Capture the cell that displays the provided text and extract its [X, Y] central coordinate. 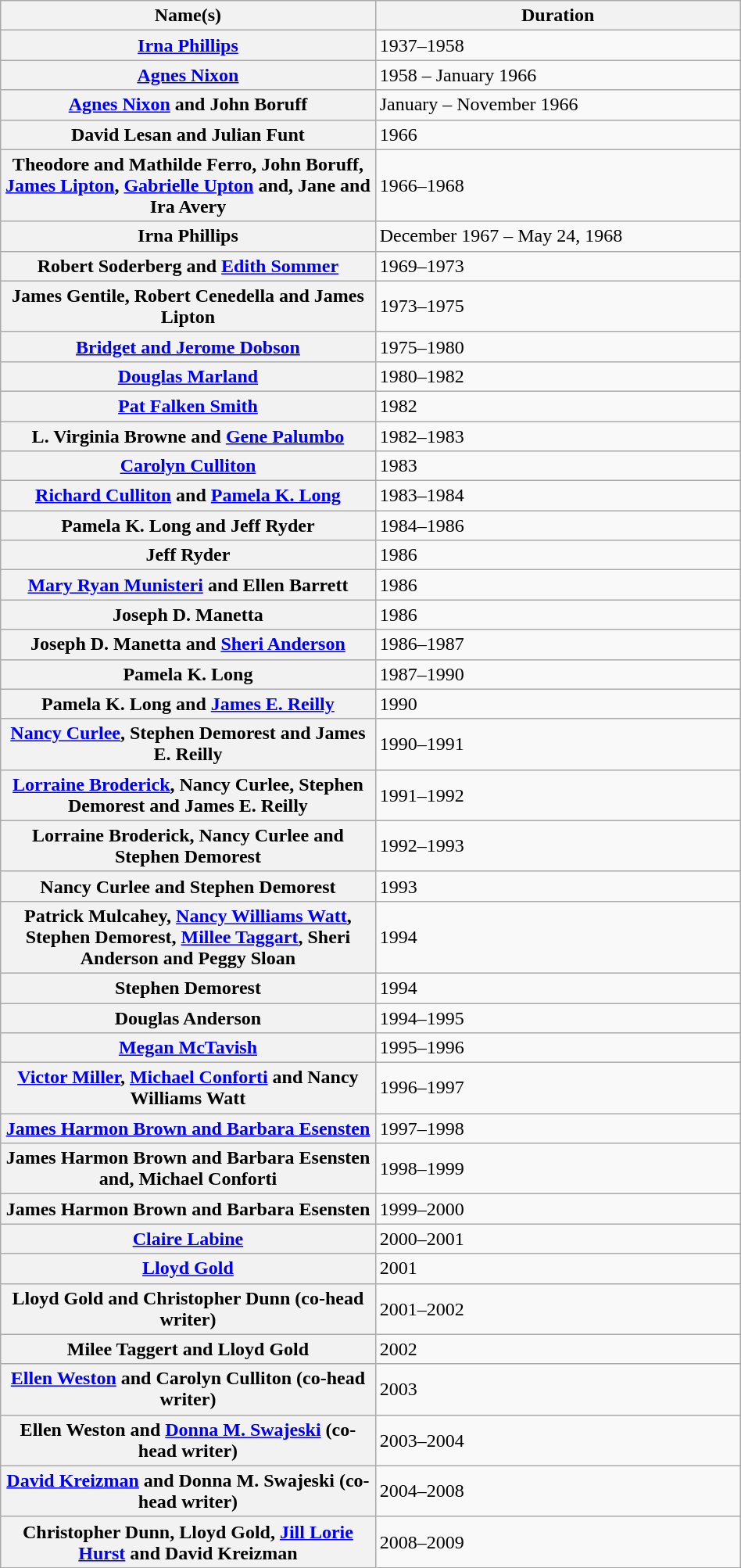
1994–1995 [558, 1017]
Agnes Nixon and John Boruff [188, 105]
2003 [558, 1389]
Robert Soderberg and Edith Sommer [188, 266]
1969–1973 [558, 266]
1992–1993 [558, 846]
1987–1990 [558, 674]
Nancy Curlee, Stephen Demorest and James E. Reilly [188, 745]
1997–1998 [558, 1128]
Victor Miller, Michael Conforti and Nancy Williams Watt [188, 1089]
1999–2000 [558, 1209]
David Kreizman and Donna M. Swajeski (co-head writer) [188, 1491]
1966–1968 [558, 185]
1980–1982 [558, 376]
Pamela K. Long and James E. Reilly [188, 704]
2003–2004 [558, 1441]
1990–1991 [558, 745]
Milee Taggert and Lloyd Gold [188, 1349]
James Gentile, Robert Cenedella and James Lipton [188, 307]
January – November 1966 [558, 105]
1958 – January 1966 [558, 75]
Duration [558, 16]
James Harmon Brown and Barbara Esensten and, Michael Conforti [188, 1168]
Mary Ryan Munisteri and Ellen Barrett [188, 585]
Joseph D. Manetta and Sheri Anderson [188, 644]
Stephen Demorest [188, 988]
2001–2002 [558, 1309]
Theodore and Mathilde Ferro, John Boruff, James Lipton, Gabrielle Upton and, Jane and Ira Avery [188, 185]
1937–1958 [558, 45]
Lloyd Gold and Christopher Dunn (co-head writer) [188, 1309]
Claire Labine [188, 1239]
1996–1997 [558, 1089]
Lorraine Broderick, Nancy Curlee, Stephen Demorest and James E. Reilly [188, 795]
Joseph D. Manetta [188, 615]
Ellen Weston and Donna M. Swajeski (co-head writer) [188, 1441]
Bridget and Jerome Dobson [188, 346]
Pamela K. Long and Jeff Ryder [188, 526]
Megan McTavish [188, 1048]
1993 [558, 886]
Richard Culliton and Pamela K. Long [188, 496]
2008–2009 [558, 1542]
2001 [558, 1268]
Pamela K. Long [188, 674]
Douglas Anderson [188, 1017]
Nancy Curlee and Stephen Demorest [188, 886]
1966 [558, 135]
2000–2001 [558, 1239]
L. Virginia Browne and Gene Palumbo [188, 436]
Douglas Marland [188, 376]
Pat Falken Smith [188, 406]
Christopher Dunn, Lloyd Gold, Jill Lorie Hurst and David Kreizman [188, 1542]
Ellen Weston and Carolyn Culliton (co-head writer) [188, 1389]
Jeff Ryder [188, 555]
Carolyn Culliton [188, 466]
1991–1992 [558, 795]
1982 [558, 406]
1983 [558, 466]
1984–1986 [558, 526]
1975–1980 [558, 346]
1983–1984 [558, 496]
2002 [558, 1349]
Patrick Mulcahey, Nancy Williams Watt, Stephen Demorest, Millee Taggart, Sheri Anderson and Peggy Sloan [188, 937]
December 1967 – May 24, 1968 [558, 236]
Name(s) [188, 16]
David Lesan and Julian Funt [188, 135]
1998–1999 [558, 1168]
1973–1975 [558, 307]
1986–1987 [558, 644]
Agnes Nixon [188, 75]
Lorraine Broderick, Nancy Curlee and Stephen Demorest [188, 846]
1982–1983 [558, 436]
1995–1996 [558, 1048]
2004–2008 [558, 1491]
1990 [558, 704]
Lloyd Gold [188, 1268]
